From the cell containing the given text, extract its center point as (x, y) coordinate. 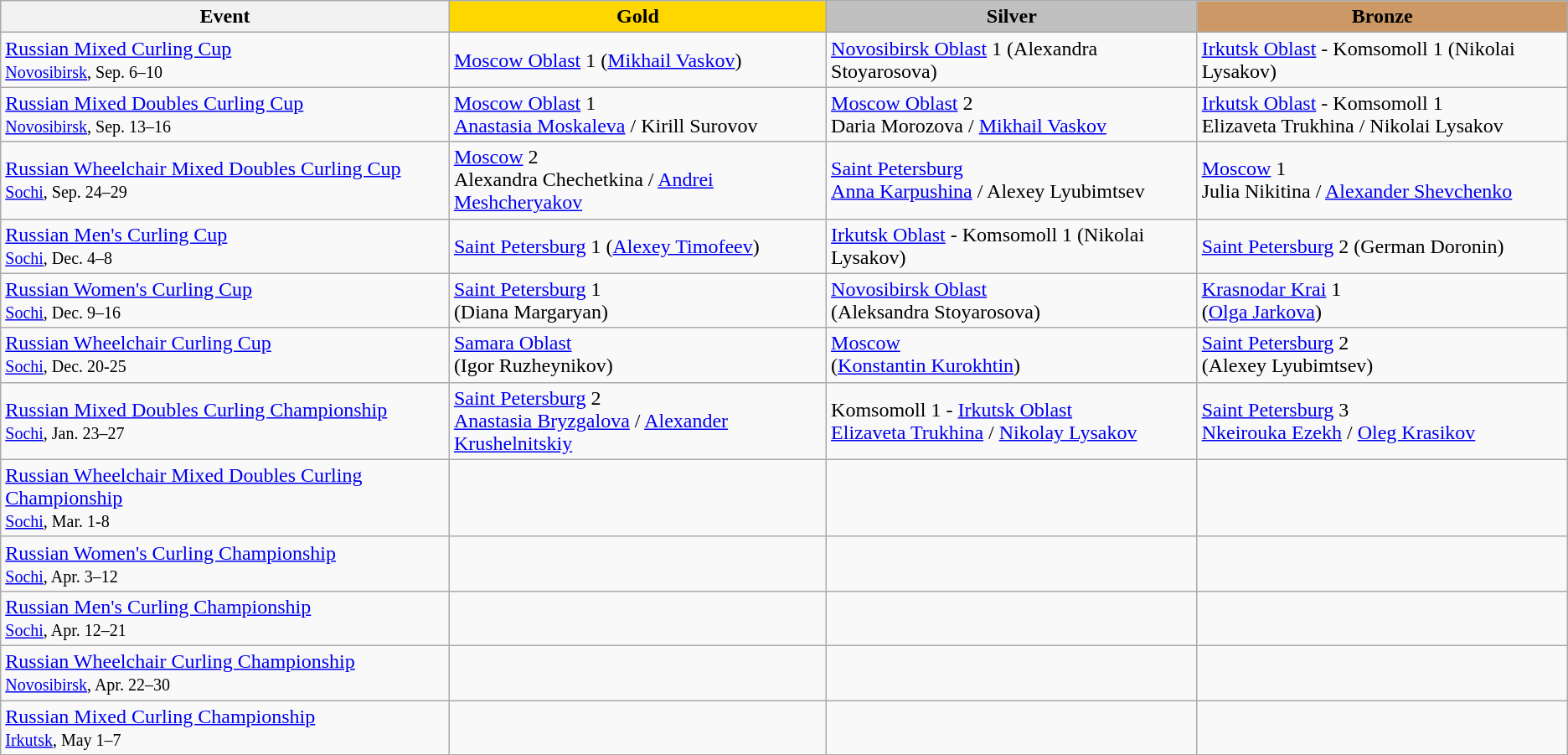
Russian Mixed Doubles Curling Cup Novosibirsk, Sep. 13–16 (225, 114)
Silver (1012, 17)
Russian Mixed Doubles Curling Championship Sochi, Jan. 23–27 (225, 421)
Russian Mixed Curling Championship Irkutsk, May 1–7 (225, 727)
Bronze (1382, 17)
Russian Wheelchair Mixed Doubles Curling Championship Sochi, Mar. 1-8 (225, 498)
Russian Wheelchair Curling Cup Sochi, Dec. 20-25 (225, 355)
Moscow Oblast 2Daria Morozova / Mikhail Vaskov (1012, 114)
Samara Oblast(Igor Ruzheynikov) (637, 355)
Saint Petersburg 2 (German Doronin) (1382, 246)
Moscow Oblast 1Anastasia Moskaleva / Kirill Surovov (637, 114)
Saint Petersburg 2(Alexey Lyubimtsev) (1382, 355)
Russian Mixed Curling Cup Novosibirsk, Sep. 6–10 (225, 60)
Krasnodar Krai 1(Olga Jarkova) (1382, 300)
Russian Men's Curling Cup Sochi, Dec. 4–8 (225, 246)
Saint Petersburg 1(Diana Margaryan) (637, 300)
Novosibirsk Oblast 1 (Alexandra Stoyarosova) (1012, 60)
Moscow 2Alexandra Chechetkina / Andrei Meshcheryakov (637, 180)
Novosibirsk Oblast(Aleksandra Stoyarosova) (1012, 300)
Saint PetersburgAnna Karpushina / Alexey Lyubimtsev (1012, 180)
Saint Petersburg 1 (Alexey Timofeev) (637, 246)
Event (225, 17)
Saint Petersburg 2Anastasia Bryzgalova / Alexander Krushelnitskiy (637, 421)
Saint Petersburg 3Nkeirouka Ezekh / Oleg Krasikov (1382, 421)
Gold (637, 17)
Komsomoll 1 - Irkutsk OblastElizaveta Trukhina / Nikolay Lysakov (1012, 421)
Irkutsk Oblast - Komsomoll 1Elizaveta Trukhina / Nikolai Lysakov (1382, 114)
Russian Women's Curling Championship Sochi, Apr. 3–12 (225, 563)
Moscow(Konstantin Kurokhtin) (1012, 355)
Moscow Oblast 1 (Mikhail Vaskov) (637, 60)
Russian Women's Curling Cup Sochi, Dec. 9–16 (225, 300)
Russian Wheelchair Mixed Doubles Curling Cup Sochi, Sep. 24–29 (225, 180)
Russian Wheelchair Curling Championship Novosibirsk, Apr. 22–30 (225, 672)
Russian Men's Curling Championship Sochi, Apr. 12–21 (225, 618)
Moscow 1Julia Nikitina / Alexander Shevchenko (1382, 180)
